For the text-containing cell, return its midpoint in [x, y] coordinate format. 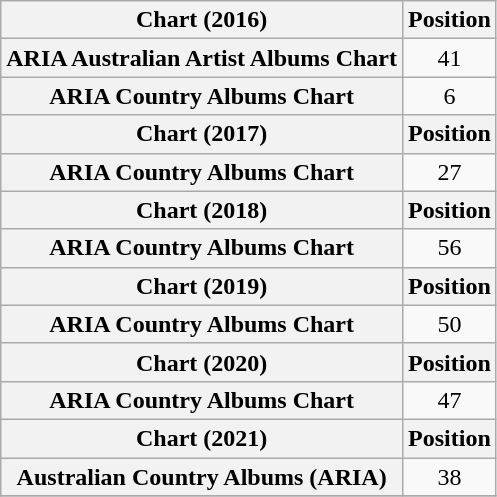
Chart (2020) [202, 362]
6 [450, 96]
27 [450, 172]
50 [450, 324]
Chart (2016) [202, 20]
Australian Country Albums (ARIA) [202, 477]
47 [450, 400]
Chart (2019) [202, 286]
56 [450, 248]
Chart (2017) [202, 134]
ARIA Australian Artist Albums Chart [202, 58]
38 [450, 477]
Chart (2018) [202, 210]
Chart (2021) [202, 438]
41 [450, 58]
